Pinpoint the cell where the given text exists, returning its [x, y] midpoint coordinate. 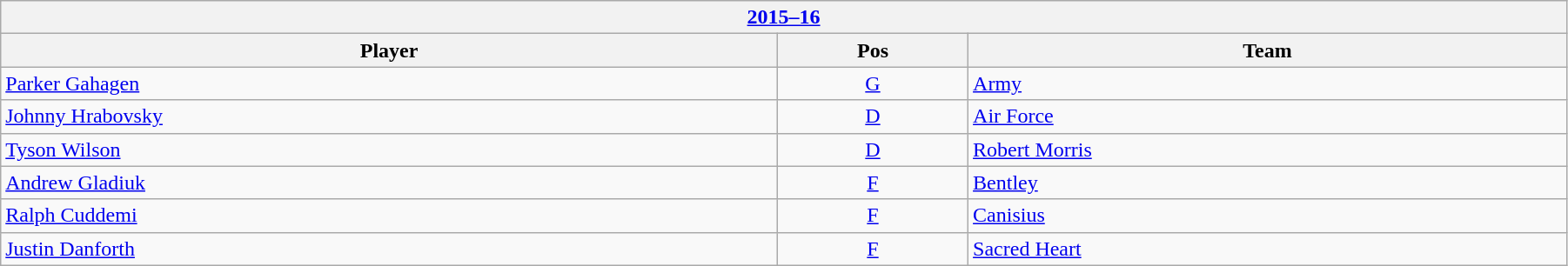
Team [1268, 50]
Justin Danforth [390, 249]
Pos [872, 50]
Player [390, 50]
Tyson Wilson [390, 150]
Johnny Hrabovsky [390, 116]
Parker Gahagen [390, 83]
Sacred Heart [1268, 249]
Robert Morris [1268, 150]
Air Force [1268, 116]
Andrew Gladiuk [390, 183]
Army [1268, 83]
G [872, 83]
2015–16 [784, 17]
Ralph Cuddemi [390, 216]
Canisius [1268, 216]
Bentley [1268, 183]
